Find where the given text appears and provide that cell's center as (x, y) coordinate. 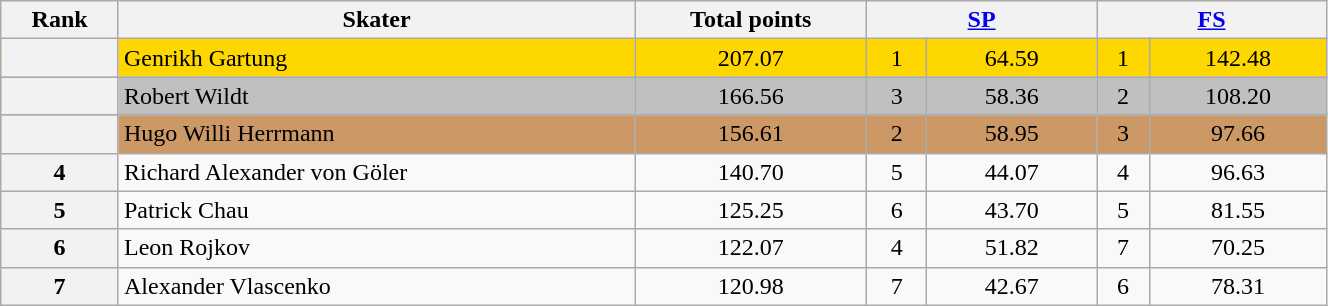
Total points (751, 20)
81.55 (1238, 210)
Robert Wildt (376, 96)
44.07 (1012, 172)
Richard Alexander von Göler (376, 172)
51.82 (1012, 248)
166.56 (751, 96)
120.98 (751, 286)
58.36 (1012, 96)
125.25 (751, 210)
Genrikh Gartung (376, 58)
70.25 (1238, 248)
SP (982, 20)
Leon Rojkov (376, 248)
58.95 (1012, 134)
140.70 (751, 172)
122.07 (751, 248)
Skater (376, 20)
Rank (60, 20)
43.70 (1012, 210)
78.31 (1238, 286)
Patrick Chau (376, 210)
142.48 (1238, 58)
Hugo Willi Herrmann (376, 134)
64.59 (1012, 58)
FS (1211, 20)
108.20 (1238, 96)
96.63 (1238, 172)
97.66 (1238, 134)
156.61 (751, 134)
42.67 (1012, 286)
Alexander Vlascenko (376, 286)
207.07 (751, 58)
